Return the (x, y) coordinate for the center point of the cell that contains the specified text.  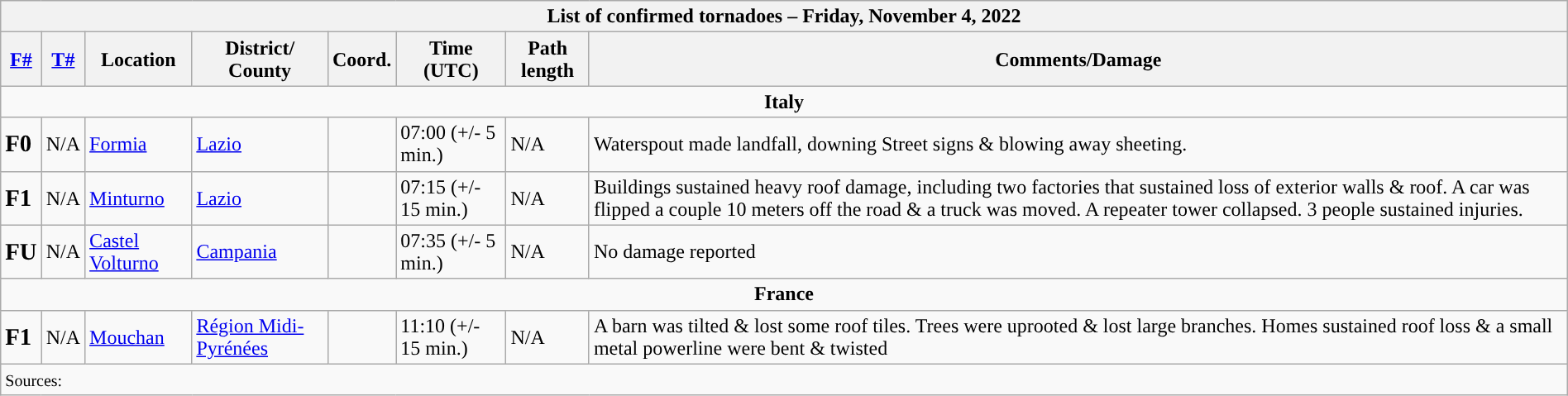
07:00 (+/- 5 min.) (452, 144)
Path length (547, 60)
District/County (260, 60)
Formia (139, 144)
No damage reported (1078, 251)
Coord. (361, 60)
Italy (784, 102)
Comments/Damage (1078, 60)
Mouchan (139, 337)
F0 (22, 144)
Campania (260, 251)
07:15 (+/- 15 min.) (452, 198)
T# (63, 60)
07:35 (+/- 5 min.) (452, 251)
11:10 (+/- 15 min.) (452, 337)
Minturno (139, 198)
Time (UTC) (452, 60)
List of confirmed tornadoes – Friday, November 4, 2022 (784, 17)
Castel Volturno (139, 251)
Sources: (784, 379)
Location (139, 60)
France (784, 294)
FU (22, 251)
Waterspout made landfall, downing Street signs & blowing away sheeting. (1078, 144)
F# (22, 60)
Région Midi-Pyrénées (260, 337)
